Extract the (X, Y) coordinate from the center of the cell holding the provided text.  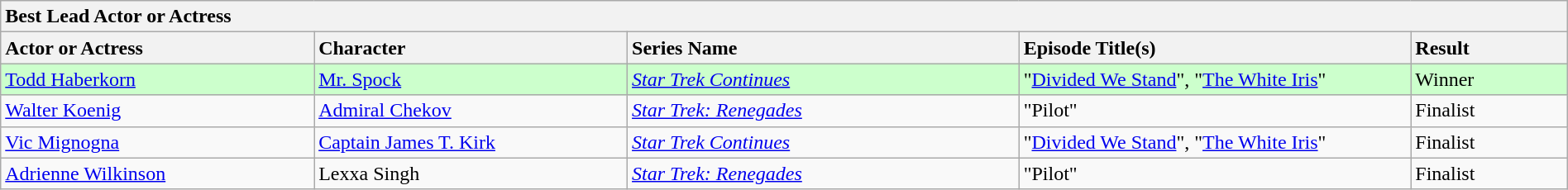
Todd Haberkorn (157, 79)
Vic Mignogna (157, 142)
Episode Title(s) (1215, 48)
Series Name (824, 48)
Result (1489, 48)
Adrienne Wilkinson (157, 173)
Actor or Actress (157, 48)
Winner (1489, 79)
Admiral Chekov (471, 111)
Captain James T. Kirk (471, 142)
Lexxa Singh (471, 173)
Best Lead Actor or Actress (784, 17)
Character (471, 48)
Walter Koenig (157, 111)
Mr. Spock (471, 79)
